Return (X, Y) of the center of cell containing provided text 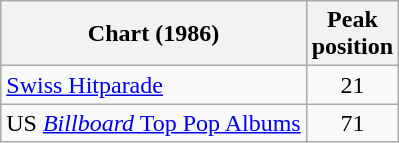
Peakposition (352, 34)
US Billboard Top Pop Albums (154, 123)
Chart (1986) (154, 34)
21 (352, 85)
71 (352, 123)
Swiss Hitparade (154, 85)
